Determine the (x, y) coordinate at the center of the cell enclosing the given text.  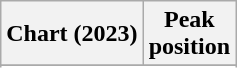
Peakposition (189, 34)
Chart (2023) (72, 34)
